Pinpoint the cell where the given text exists, returning its [x, y] midpoint coordinate. 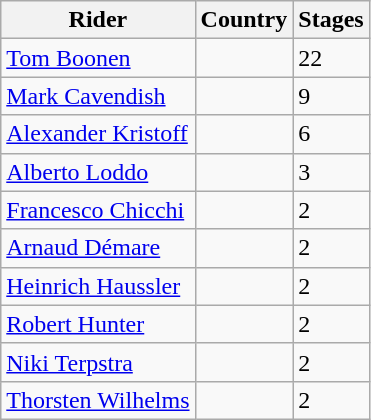
Tom Boonen [98, 58]
Thorsten Wilhelms [98, 400]
Country [244, 20]
6 [331, 134]
Stages [331, 20]
Alexander Kristoff [98, 134]
22 [331, 58]
Robert Hunter [98, 324]
Alberto Loddo [98, 172]
Francesco Chicchi [98, 210]
Rider [98, 20]
Heinrich Haussler [98, 286]
3 [331, 172]
9 [331, 96]
Niki Terpstra [98, 362]
Arnaud Démare [98, 248]
Mark Cavendish [98, 96]
